For the text-containing cell, return its midpoint in [x, y] coordinate format. 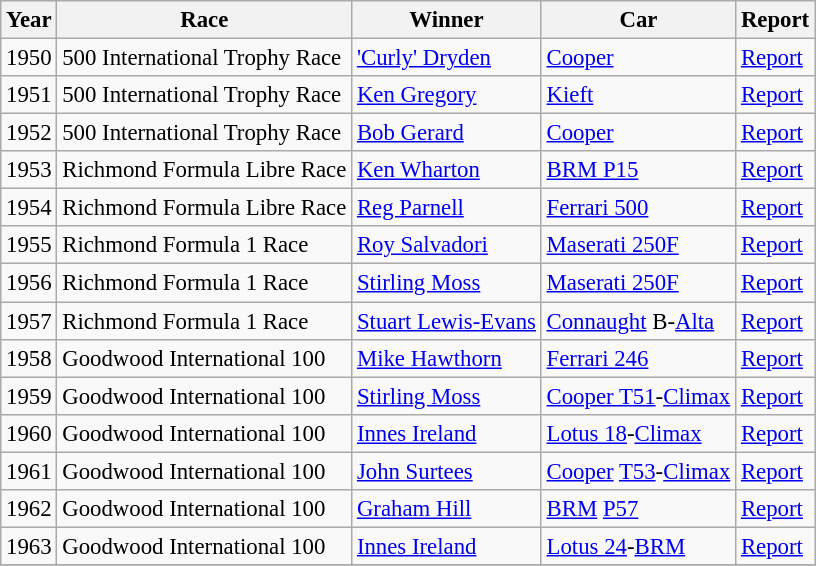
1952 [29, 133]
Lotus 18-Climax [638, 433]
BRM P15 [638, 170]
Ken Gregory [447, 95]
Connaught B-Alta [638, 321]
Cooper T53-Climax [638, 471]
1960 [29, 433]
Reg Parnell [447, 208]
1963 [29, 546]
1961 [29, 471]
Mike Hawthorn [447, 358]
Race [204, 20]
Roy Salvadori [447, 245]
BRM P57 [638, 509]
Cooper T51-Climax [638, 396]
Year [29, 20]
Stuart Lewis-Evans [447, 321]
John Surtees [447, 471]
1951 [29, 95]
1956 [29, 283]
1962 [29, 509]
1959 [29, 396]
Winner [447, 20]
Car [638, 20]
1954 [29, 208]
1955 [29, 245]
Ferrari 246 [638, 358]
Kieft [638, 95]
1958 [29, 358]
1950 [29, 58]
Graham Hill [447, 509]
Ferrari 500 [638, 208]
1953 [29, 170]
1957 [29, 321]
Bob Gerard [447, 133]
Lotus 24-BRM [638, 546]
Ken Wharton [447, 170]
'Curly' Dryden [447, 58]
